Search for the cell housing the specified text and yield its [X, Y] center coordinate. 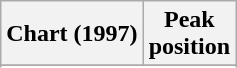
Peakposition [189, 34]
Chart (1997) [72, 34]
